Extract the (X, Y) coordinate from the center of the cell holding the provided text.  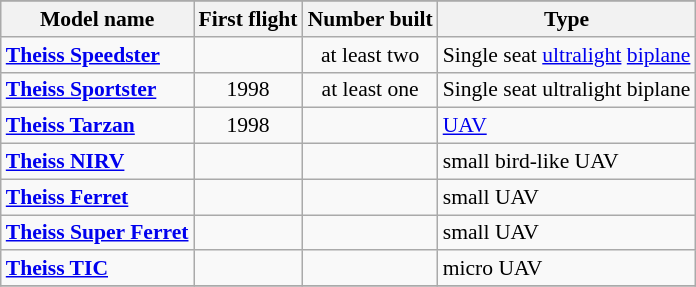
Theiss Speedster (98, 55)
Type (567, 19)
micro UAV (567, 269)
Number built (370, 19)
Theiss TIC (98, 269)
Theiss Super Ferret (98, 233)
at least two (370, 55)
at least one (370, 90)
First flight (248, 19)
Theiss NIRV (98, 162)
Theiss Tarzan (98, 126)
Theiss Sportster (98, 90)
Theiss Ferret (98, 197)
Model name (98, 19)
small bird-like UAV (567, 162)
UAV (567, 126)
